Locate the cell with the specified text and output its [x, y] center coordinate. 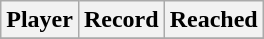
Record [121, 20]
Reached [214, 20]
Player [40, 20]
